Return [X, Y] of the center of cell containing provided text 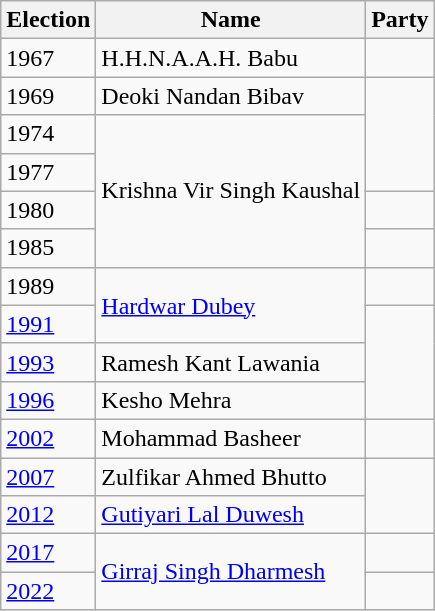
Party [400, 20]
2002 [48, 438]
Zulfikar Ahmed Bhutto [231, 477]
1993 [48, 362]
Name [231, 20]
H.H.N.A.A.H. Babu [231, 58]
Election [48, 20]
1967 [48, 58]
Deoki Nandan Bibav [231, 96]
Ramesh Kant Lawania [231, 362]
2017 [48, 553]
2012 [48, 515]
1985 [48, 248]
Krishna Vir Singh Kaushal [231, 191]
1989 [48, 286]
2007 [48, 477]
1969 [48, 96]
2022 [48, 591]
Hardwar Dubey [231, 305]
1974 [48, 134]
1977 [48, 172]
1991 [48, 324]
1996 [48, 400]
Girraj Singh Dharmesh [231, 572]
Gutiyari Lal Duwesh [231, 515]
Mohammad Basheer [231, 438]
Kesho Mehra [231, 400]
1980 [48, 210]
